Determine the (x, y) coordinate at the center of the cell enclosing the given text.  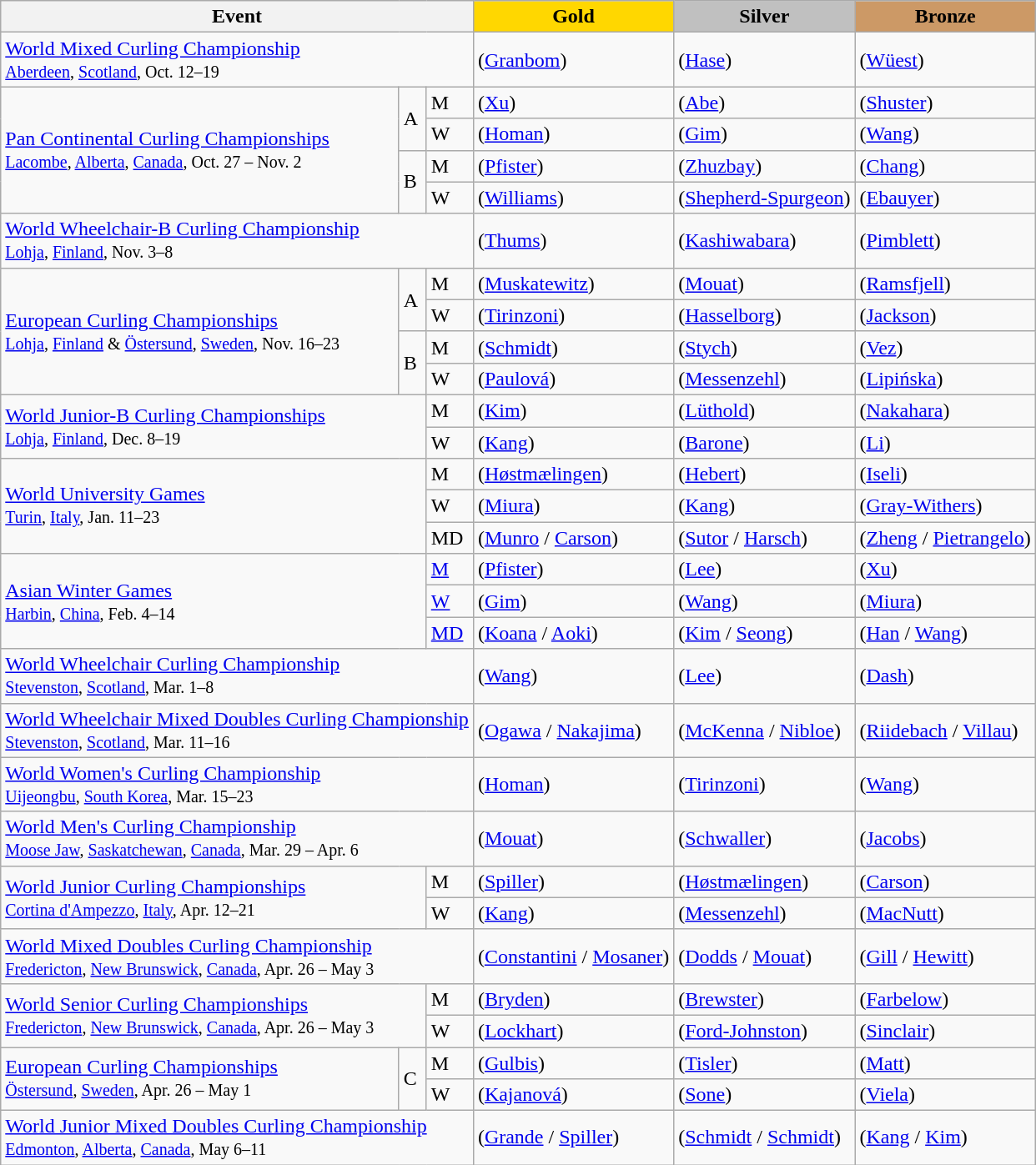
(Schmidt) (573, 347)
(Tisler) (764, 1063)
(Schwaller) (764, 839)
World Mixed Doubles Curling Championship Fredericton, New Brunswick, Canada, Apr. 26 – May 3 (237, 956)
World Wheelchair Mixed Doubles Curling Championship Stevenston, Scotland, Mar. 11–16 (237, 731)
(Koana / Aoki) (573, 633)
(Barone) (764, 443)
(Lipińska) (945, 379)
(Sinclair) (945, 1031)
Gold (573, 17)
(Ogawa / Nakajima) (573, 731)
(Schmidt / Schmidt) (764, 1137)
World Men's Curling Championship Moose Jaw, Saskatchewan, Canada, Mar. 29 – Apr. 6 (237, 839)
World Junior-B Curling Championships Lohja, Finland, Dec. 8–19 (214, 426)
(Kang / Kim) (945, 1137)
(Matt) (945, 1063)
(Kashiwabara) (764, 240)
(Ramsfjell) (945, 284)
(Han / Wang) (945, 633)
(Grande / Spiller) (573, 1137)
(Carson) (945, 881)
(Jackson) (945, 315)
European Curling Championships Lohja, Finland & Östersund, Sweden, Nov. 16–23 (200, 331)
(Constantini / Mosaner) (573, 956)
(Gulbis) (573, 1063)
(Wüest) (945, 60)
(Pimblett) (945, 240)
(Abe) (764, 103)
(Riidebach / Villau) (945, 731)
(Stych) (764, 347)
World Wheelchair-B Curling Championship Lohja, Finland, Nov. 3–8 (237, 240)
(Shuster) (945, 103)
(Kajanová) (573, 1095)
(Ford-Johnston) (764, 1031)
World Junior Mixed Doubles Curling Championship Edmonton, Alberta, Canada, May 6–11 (237, 1137)
Bronze (945, 17)
(Dash) (945, 675)
World Junior Curling Championships Cortina d'Ampezzo, Italy, Apr. 12–21 (214, 897)
(Gill / Hewitt) (945, 956)
(Vez) (945, 347)
(McKenna / Nibloe) (764, 731)
(Paulová) (573, 379)
(Iseli) (945, 475)
(Ebauyer) (945, 198)
(Hebert) (764, 475)
Asian Winter Games Harbin, China, Feb. 4–14 (214, 601)
(Thums) (573, 240)
Event (237, 17)
World Wheelchair Curling Championship Stevenston, Scotland, Mar. 1–8 (237, 675)
(Munro / Carson) (573, 538)
(Viela) (945, 1095)
(Lockhart) (573, 1031)
(Spiller) (573, 881)
C (412, 1079)
(Zhuzbay) (764, 166)
(Shepherd-Spurgeon) (764, 198)
World Women's Curling Championship Uijeongbu, South Korea, Mar. 15–23 (237, 784)
(Brewster) (764, 999)
(Lüthold) (764, 410)
(Kim / Seong) (764, 633)
(Zheng / Pietrangelo) (945, 538)
(Sone) (764, 1095)
Pan Continental Curling Championships Lacombe, Alberta, Canada, Oct. 27 – Nov. 2 (200, 150)
(MacNutt) (945, 913)
(Nakahara) (945, 410)
World University Games Turin, Italy, Jan. 11–23 (214, 506)
(Jacobs) (945, 839)
World Mixed Curling Championship Aberdeen, Scotland, Oct. 12–19 (237, 60)
(Gray-Withers) (945, 506)
European Curling Championships Östersund, Sweden, Apr. 26 – May 1 (200, 1079)
(Kim) (573, 410)
(Sutor / Harsch) (764, 538)
(Dodds / Mouat) (764, 956)
(Williams) (573, 198)
(Hasselborg) (764, 315)
(Bryden) (573, 999)
(Muskatewitz) (573, 284)
(Hase) (764, 60)
(Granbom) (573, 60)
(Li) (945, 443)
(Chang) (945, 166)
Silver (764, 17)
(Farbelow) (945, 999)
World Senior Curling Championships Fredericton, New Brunswick, Canada, Apr. 26 – May 3 (214, 1015)
